Pinpoint the cell where the given text exists, returning its (x, y) midpoint coordinate. 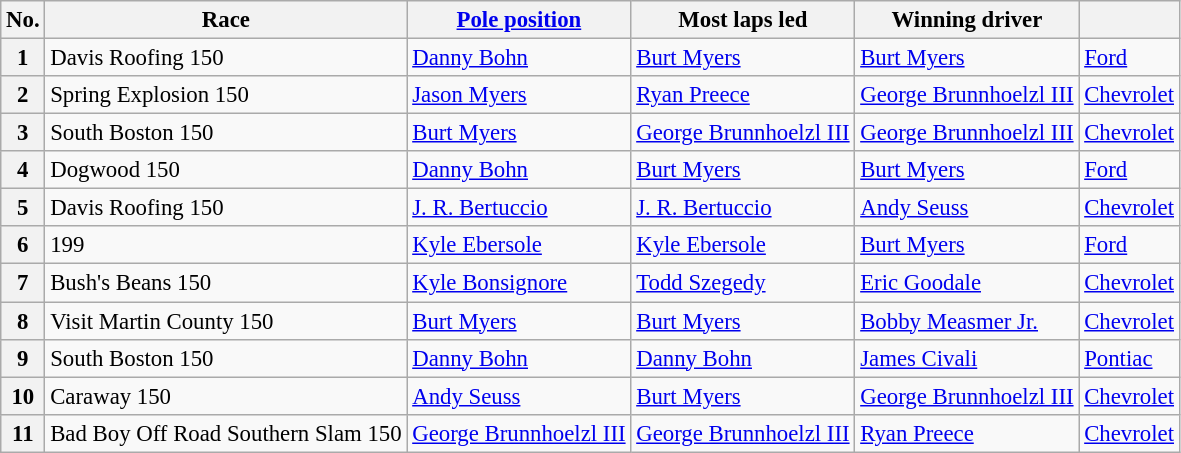
Race (226, 20)
Jason Myers (519, 95)
Bad Boy Off Road Southern Slam 150 (226, 433)
9 (23, 358)
10 (23, 396)
Pole position (519, 20)
Winning driver (967, 20)
5 (23, 208)
Most laps led (743, 20)
No. (23, 20)
Todd Szegedy (743, 283)
Caraway 150 (226, 396)
7 (23, 283)
2 (23, 95)
11 (23, 433)
3 (23, 133)
Dogwood 150 (226, 170)
Eric Goodale (967, 283)
Bush's Beans 150 (226, 283)
6 (23, 245)
Pontiac (1129, 358)
James Civali (967, 358)
Spring Explosion 150 (226, 95)
1 (23, 58)
8 (23, 321)
Kyle Bonsignore (519, 283)
199 (226, 245)
Bobby Measmer Jr. (967, 321)
4 (23, 170)
Visit Martin County 150 (226, 321)
